Extract the (x, y) coordinate from the center of the cell holding the provided text.  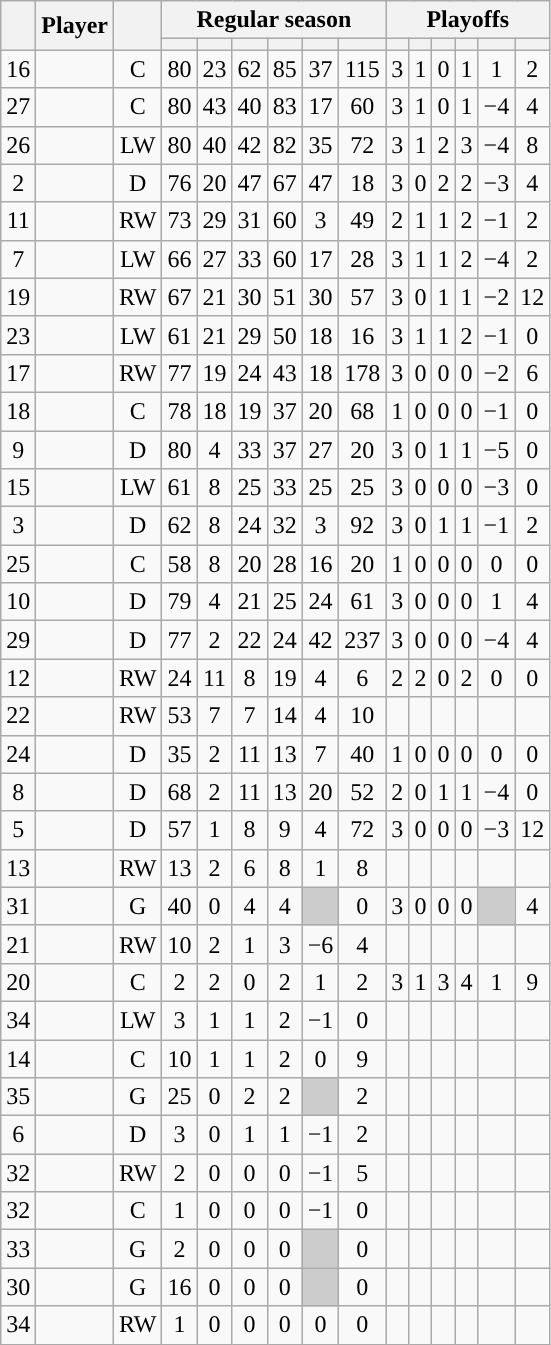
76 (180, 183)
53 (180, 716)
85 (284, 69)
73 (180, 221)
92 (362, 526)
178 (362, 373)
Playoffs (468, 20)
−5 (496, 449)
83 (284, 107)
Regular season (274, 20)
58 (180, 564)
82 (284, 145)
66 (180, 259)
115 (362, 69)
50 (284, 335)
15 (18, 488)
52 (362, 792)
26 (18, 145)
−6 (320, 944)
237 (362, 640)
51 (284, 297)
78 (180, 411)
Player (75, 26)
49 (362, 221)
79 (180, 602)
